Pinpoint the cell where the given text exists, returning its [x, y] midpoint coordinate. 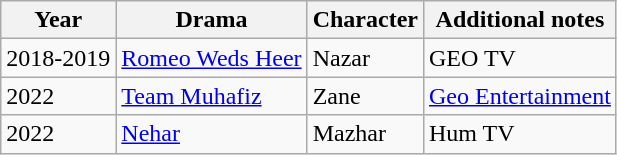
Additional notes [520, 20]
Zane [365, 96]
GEO TV [520, 58]
Character [365, 20]
Nazar [365, 58]
Team Muhafiz [212, 96]
Mazhar [365, 134]
Romeo Weds Heer [212, 58]
Hum TV [520, 134]
Geo Entertainment [520, 96]
Nehar [212, 134]
2018-2019 [58, 58]
Year [58, 20]
Drama [212, 20]
